Capture the cell that displays the provided text and extract its (x, y) central coordinate. 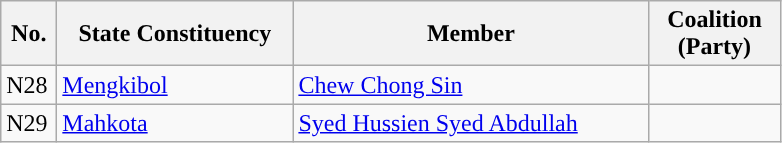
Chew Chong Sin (471, 85)
N29 (29, 123)
No. (29, 34)
N28 (29, 85)
Member (471, 34)
Mengkibol (175, 85)
Coalition (Party) (714, 34)
Syed Hussien Syed Abdullah (471, 123)
Mahkota (175, 123)
State Constituency (175, 34)
